Locate the cell with the specified text and output its (X, Y) center coordinate. 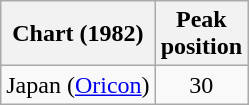
Japan (Oricon) (78, 85)
Peakposition (201, 34)
Chart (1982) (78, 34)
30 (201, 85)
